Return the [X, Y] coordinate for the center point of the cell that contains the specified text.  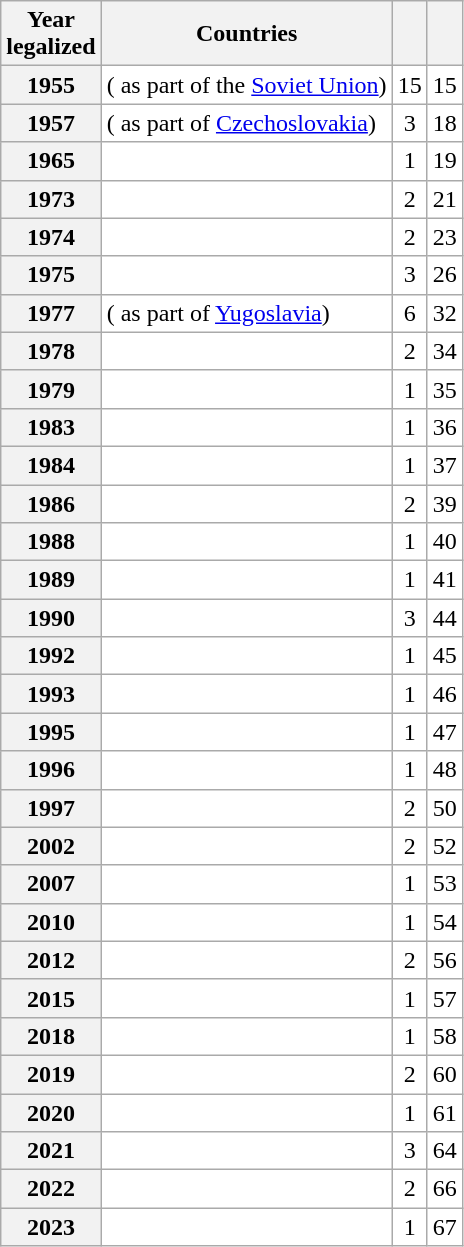
47 [444, 732]
21 [444, 199]
44 [444, 618]
2012 [51, 960]
66 [444, 1189]
1975 [51, 275]
2023 [51, 1227]
1997 [51, 808]
19 [444, 161]
48 [444, 770]
( as part of Czechoslovakia) [246, 123]
Year legalized [51, 34]
56 [444, 960]
2022 [51, 1189]
( as part of Yugoslavia) [246, 313]
1957 [51, 123]
1955 [51, 85]
61 [444, 1113]
32 [444, 313]
41 [444, 580]
1984 [51, 465]
1988 [51, 542]
37 [444, 465]
1978 [51, 351]
50 [444, 808]
35 [444, 389]
40 [444, 542]
1977 [51, 313]
67 [444, 1227]
60 [444, 1074]
2002 [51, 846]
1990 [51, 618]
1992 [51, 656]
2021 [51, 1151]
45 [444, 656]
1973 [51, 199]
2007 [51, 884]
6 [410, 313]
53 [444, 884]
57 [444, 998]
26 [444, 275]
58 [444, 1036]
1989 [51, 580]
23 [444, 237]
2019 [51, 1074]
1979 [51, 389]
64 [444, 1151]
1993 [51, 694]
39 [444, 503]
2018 [51, 1036]
1974 [51, 237]
1965 [51, 161]
( as part of the Soviet Union) [246, 85]
1995 [51, 732]
36 [444, 427]
46 [444, 694]
1983 [51, 427]
1996 [51, 770]
52 [444, 846]
54 [444, 922]
Countries [246, 34]
34 [444, 351]
1986 [51, 503]
18 [444, 123]
2010 [51, 922]
2015 [51, 998]
2020 [51, 1113]
